Detect which cell encompasses the target text, then output its [X, Y] center coordinate. 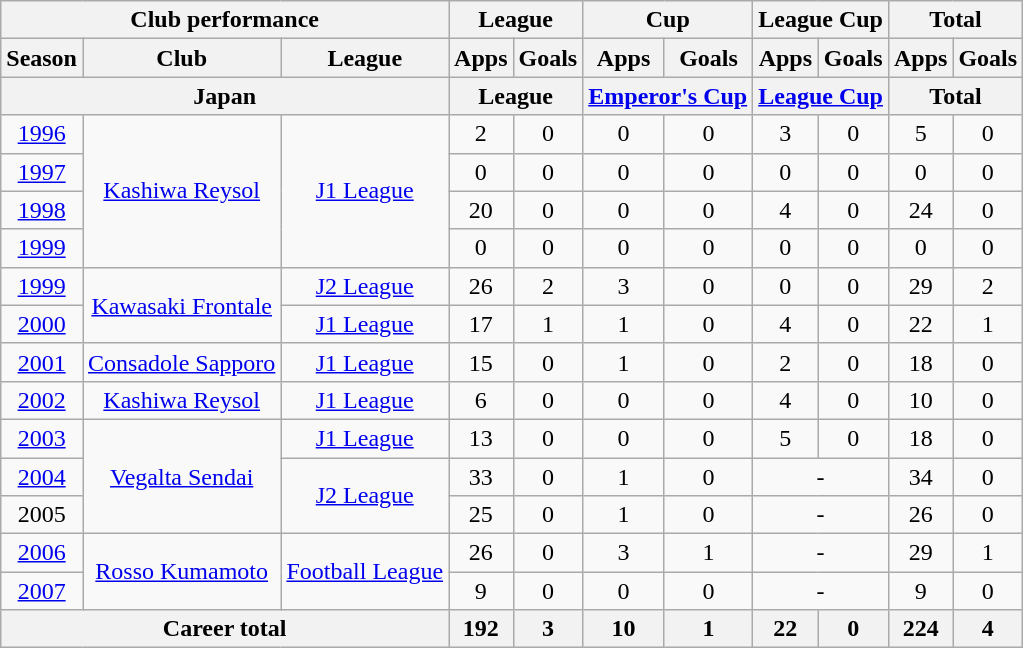
33 [481, 477]
1997 [42, 172]
15 [481, 362]
Rosso Kumamoto [181, 572]
2004 [42, 477]
25 [481, 515]
2007 [42, 591]
2000 [42, 324]
Cup [668, 20]
34 [920, 477]
Career total [225, 629]
Season [42, 58]
17 [481, 324]
1996 [42, 134]
Club performance [225, 20]
2005 [42, 515]
Kawasaki Frontale [181, 305]
13 [481, 438]
6 [481, 400]
2006 [42, 553]
Consadole Sapporo [181, 362]
192 [481, 629]
2001 [42, 362]
Emperor's Cup [668, 96]
24 [920, 210]
Club [181, 58]
2002 [42, 400]
Japan [225, 96]
Football League [365, 572]
Vegalta Sendai [181, 476]
224 [920, 629]
1998 [42, 210]
20 [481, 210]
2003 [42, 438]
